From the cell containing the given text, extract its center point as [X, Y] coordinate. 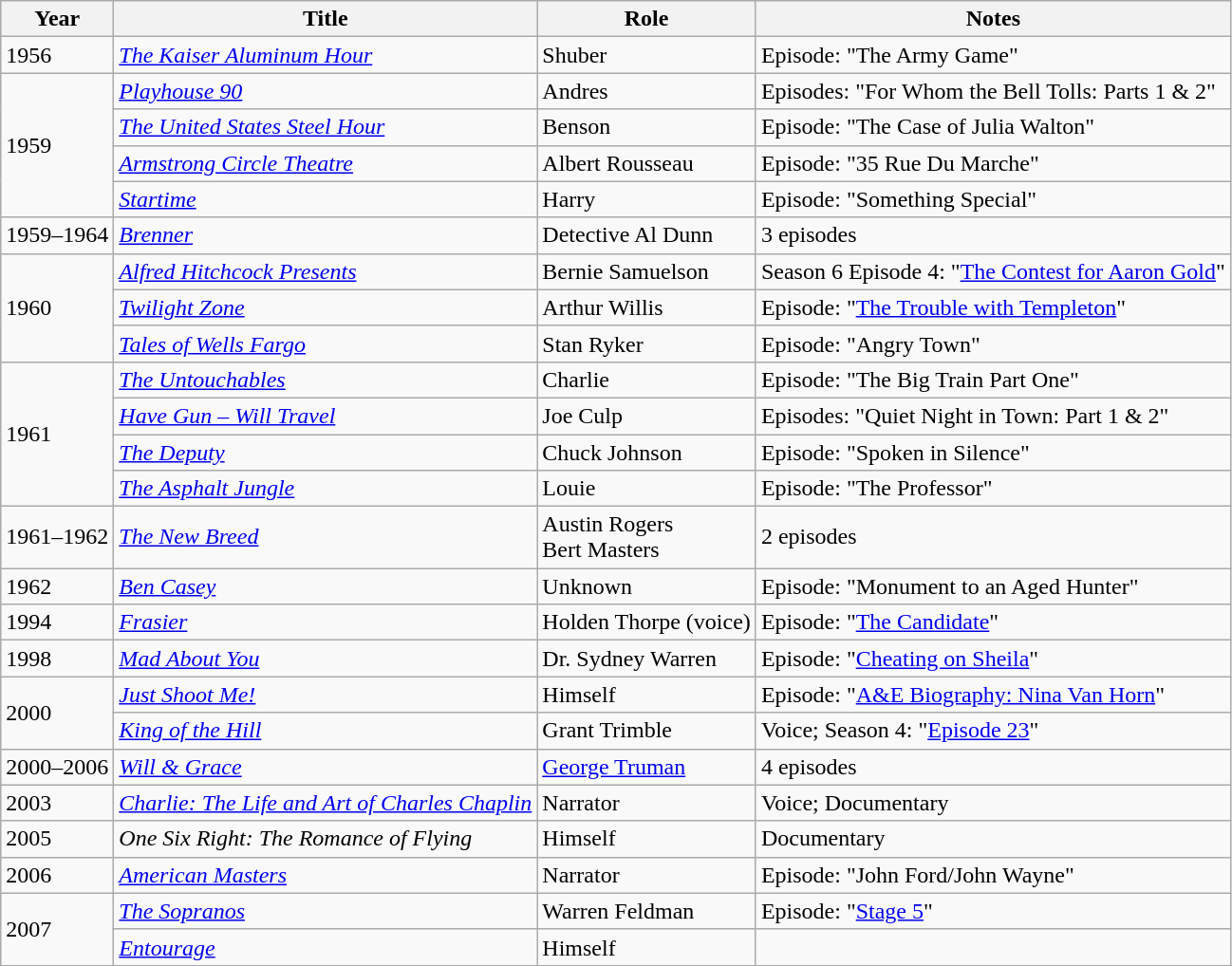
Startime [326, 199]
Episode: "The Army Game" [993, 55]
Charlie [647, 380]
George Truman [647, 767]
Episode: "35 Rue Du Marche" [993, 163]
2003 [57, 803]
Harry [647, 199]
1959 [57, 145]
Ben Casey [326, 586]
The New Breed [326, 537]
Stan Ryker [647, 344]
Episode: "The Trouble with Templeton" [993, 307]
Frasier [326, 622]
Holden Thorpe (voice) [647, 622]
Playhouse 90 [326, 91]
The Sopranos [326, 911]
Austin RogersBert Masters [647, 537]
King of the Hill [326, 731]
2006 [57, 875]
Documentary [993, 839]
Albert Rousseau [647, 163]
Episodes: "For Whom the Bell Tolls: Parts 1 & 2" [993, 91]
The Kaiser Aluminum Hour [326, 55]
Episode: "Monument to an Aged Hunter" [993, 586]
The United States Steel Hour [326, 127]
American Masters [326, 875]
The Deputy [326, 453]
Charlie: The Life and Art of Charles Chaplin [326, 803]
Twilight Zone [326, 307]
Episode: "Angry Town" [993, 344]
Title [326, 19]
Mad About You [326, 659]
2 episodes [993, 537]
Brenner [326, 235]
1961–1962 [57, 537]
Shuber [647, 55]
Tales of Wells Fargo [326, 344]
Entourage [326, 947]
Unknown [647, 586]
Episode: "Spoken in Silence" [993, 453]
The Asphalt Jungle [326, 489]
Bernie Samuelson [647, 271]
Alfred Hitchcock Presents [326, 271]
Year [57, 19]
Episode: "Cheating on Sheila" [993, 659]
Episode: "The Case of Julia Walton" [993, 127]
Episode: "John Ford/John Wayne" [993, 875]
Benson [647, 127]
4 episodes [993, 767]
The Untouchables [326, 380]
Warren Feldman [647, 911]
Season 6 Episode 4: "The Contest for Aaron Gold" [993, 271]
Episodes: "Quiet Night in Town: Part 1 & 2" [993, 416]
2000–2006 [57, 767]
Role [647, 19]
Dr. Sydney Warren [647, 659]
2005 [57, 839]
1998 [57, 659]
Joe Culp [647, 416]
3 episodes [993, 235]
1959–1964 [57, 235]
Voice; Documentary [993, 803]
Episode: "The Candidate" [993, 622]
Episode: "A&E Biography: Nina Van Horn" [993, 695]
One Six Right: The Romance of Flying [326, 839]
Episode: "The Professor" [993, 489]
Just Shoot Me! [326, 695]
Will & Grace [326, 767]
Armstrong Circle Theatre [326, 163]
2000 [57, 713]
Grant Trimble [647, 731]
2007 [57, 929]
Chuck Johnson [647, 453]
Louie [647, 489]
Andres [647, 91]
1961 [57, 434]
Voice; Season 4: "Episode 23" [993, 731]
1960 [57, 307]
1962 [57, 586]
1994 [57, 622]
Have Gun – Will Travel [326, 416]
Episode: "Something Special" [993, 199]
1956 [57, 55]
Arthur Willis [647, 307]
Detective Al Dunn [647, 235]
Episode: "The Big Train Part One" [993, 380]
Episode: "Stage 5" [993, 911]
Notes [993, 19]
